Locate the cell with the specified text and output its [x, y] center coordinate. 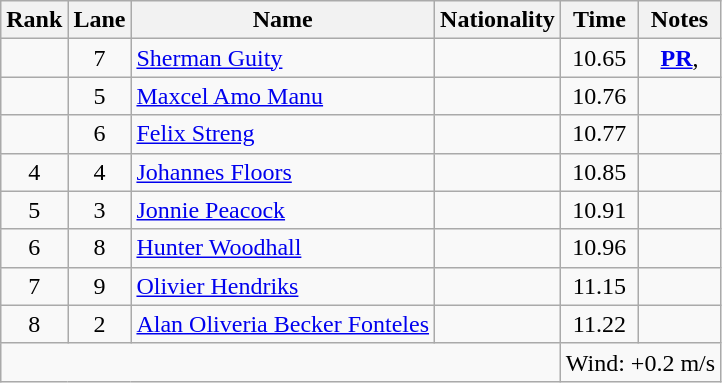
2 [100, 324]
10.85 [599, 172]
Hunter Woodhall [283, 248]
11.22 [599, 324]
Maxcel Amo Manu [283, 96]
10.96 [599, 248]
Felix Streng [283, 134]
Notes [679, 20]
Olivier Hendriks [283, 286]
10.77 [599, 134]
9 [100, 286]
10.76 [599, 96]
Sherman Guity [283, 58]
Name [283, 20]
Johannes Floors [283, 172]
3 [100, 210]
Lane [100, 20]
Rank [34, 20]
PR, [679, 58]
Jonnie Peacock [283, 210]
Alan Oliveria Becker Fonteles [283, 324]
10.91 [599, 210]
Nationality [498, 20]
11.15 [599, 286]
10.65 [599, 58]
Wind: +0.2 m/s [640, 362]
Time [599, 20]
